Return the [X, Y] coordinate for the center point of the cell that contains the specified text.  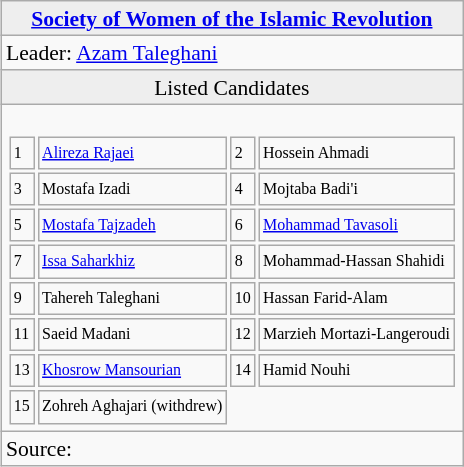
Mohammad Tavasoli [356, 226]
4 [242, 188]
Tahereh Taleghani [132, 298]
9 [22, 298]
Mojtaba Badi'i [356, 188]
Zohreh Aghajari (withdrew) [132, 406]
Society of Women of the Islamic Revolution [232, 18]
Khosrow Mansourian [132, 370]
8 [242, 262]
Hamid Nouhi [356, 370]
Hassan Farid-Alam [356, 298]
14 [242, 370]
6 [242, 226]
Mostafa Izadi [132, 188]
15 [22, 406]
Mostafa Tajzadeh [132, 226]
Alireza Rajaei [132, 152]
Listed Candidates [232, 87]
2 [242, 152]
Marzieh Mortazi-Langeroudi [356, 334]
10 [242, 298]
1 [22, 152]
Issa Saharkhiz [132, 262]
Leader: Azam Taleghani [232, 52]
Source: [232, 449]
Mohammad-Hassan Shahidi [356, 262]
12 [242, 334]
11 [22, 334]
5 [22, 226]
Saeid Madani [132, 334]
Hossein Ahmadi [356, 152]
3 [22, 188]
7 [22, 262]
13 [22, 370]
